Detect which cell encompasses the target text, then output its [X, Y] center coordinate. 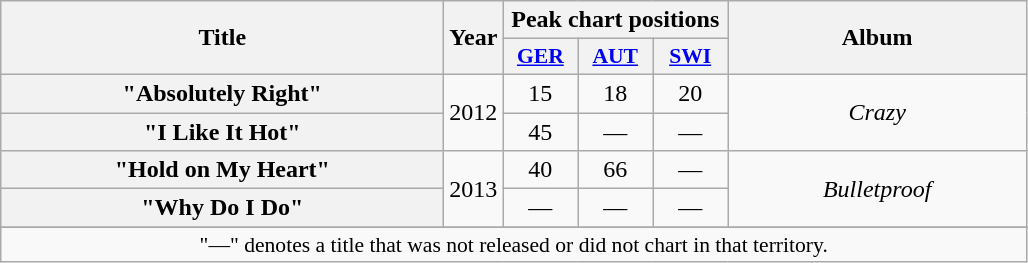
"Hold on My Heart" [222, 170]
20 [690, 93]
"Absolutely Right" [222, 93]
SWI [690, 57]
GER [540, 57]
Peak chart positions [616, 20]
AUT [616, 57]
66 [616, 170]
40 [540, 170]
"—" denotes a title that was not released or did not chart in that territory. [514, 245]
18 [616, 93]
2012 [474, 112]
"Why Do I Do" [222, 208]
2013 [474, 189]
15 [540, 93]
Crazy [878, 112]
45 [540, 131]
Year [474, 38]
Album [878, 38]
"I Like It Hot" [222, 131]
Bulletproof [878, 189]
Title [222, 38]
